From the cell containing the given text, extract its center point as (x, y) coordinate. 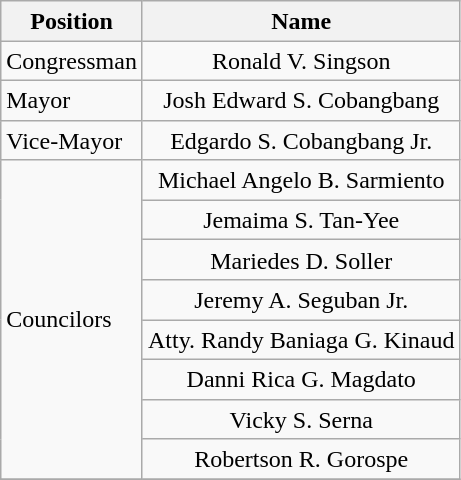
Robertson R. Gorospe (300, 459)
Edgardo S. Cobangbang Jr. (300, 140)
Position (72, 21)
Congressman (72, 61)
Josh Edward S. Cobangbang (300, 100)
Vice-Mayor (72, 140)
Mariedes D. Soller (300, 260)
Mayor (72, 100)
Danni Rica G. Magdato (300, 379)
Name (300, 21)
Jemaima S. Tan-Yee (300, 220)
Vicky S. Serna (300, 419)
Atty. Randy Baniaga G. Kinaud (300, 340)
Michael Angelo B. Sarmiento (300, 180)
Ronald V. Singson (300, 61)
Jeremy A. Seguban Jr. (300, 300)
Councilors (72, 320)
